Locate the cell with the specified text and output its (x, y) center coordinate. 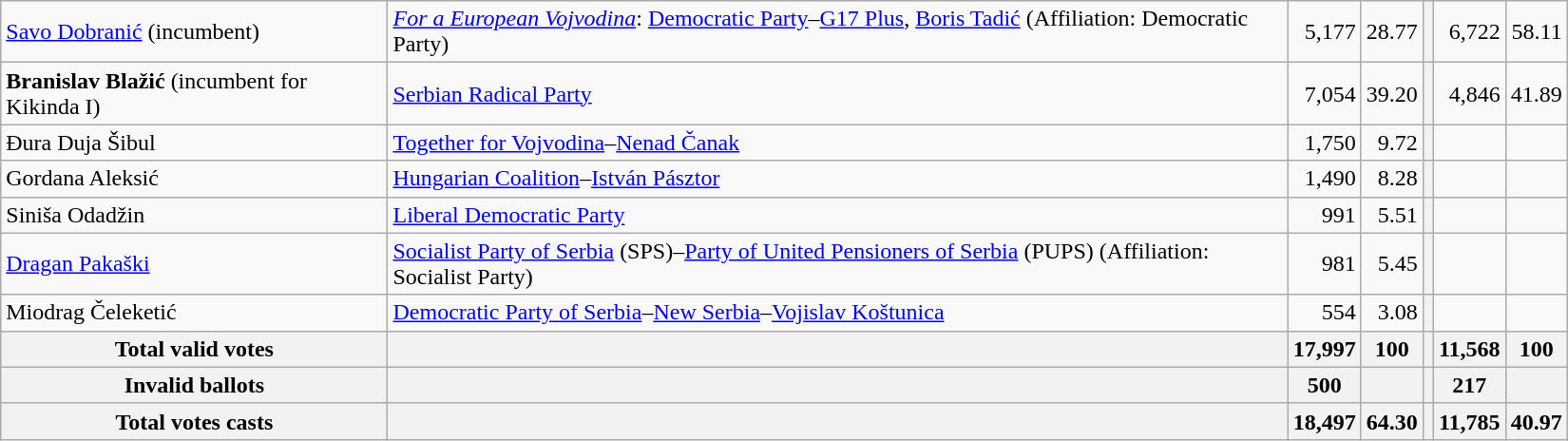
217 (1469, 385)
6,722 (1469, 32)
Total valid votes (194, 349)
1,490 (1325, 179)
Hungarian Coalition–István Pásztor (838, 179)
991 (1325, 215)
Siniša Odadžin (194, 215)
1,750 (1325, 143)
28.77 (1391, 32)
981 (1325, 264)
Democratic Party of Serbia–New Serbia–Vojislav Koštunica (838, 313)
40.97 (1536, 421)
17,997 (1325, 349)
58.11 (1536, 32)
4,846 (1469, 93)
Total votes casts (194, 421)
Branislav Blažić (incumbent for Kikinda I) (194, 93)
41.89 (1536, 93)
500 (1325, 385)
7,054 (1325, 93)
39.20 (1391, 93)
Invalid ballots (194, 385)
Socialist Party of Serbia (SPS)–Party of United Pensioners of Serbia (PUPS) (Affiliation: Socialist Party) (838, 264)
5,177 (1325, 32)
Together for Vojvodina–Nenad Čanak (838, 143)
9.72 (1391, 143)
8.28 (1391, 179)
Gordana Aleksić (194, 179)
5.51 (1391, 215)
18,497 (1325, 421)
Savo Dobranić (incumbent) (194, 32)
11,568 (1469, 349)
For a European Vojvodina: Democratic Party–G17 Plus, Boris Tadić (Affiliation: Democratic Party) (838, 32)
11,785 (1469, 421)
5.45 (1391, 264)
554 (1325, 313)
Serbian Radical Party (838, 93)
3.08 (1391, 313)
Đura Duja Šibul (194, 143)
Miodrag Čeleketić (194, 313)
Liberal Democratic Party (838, 215)
64.30 (1391, 421)
Dragan Pakaški (194, 264)
